Find where the given text appears and provide that cell's center as (x, y) coordinate. 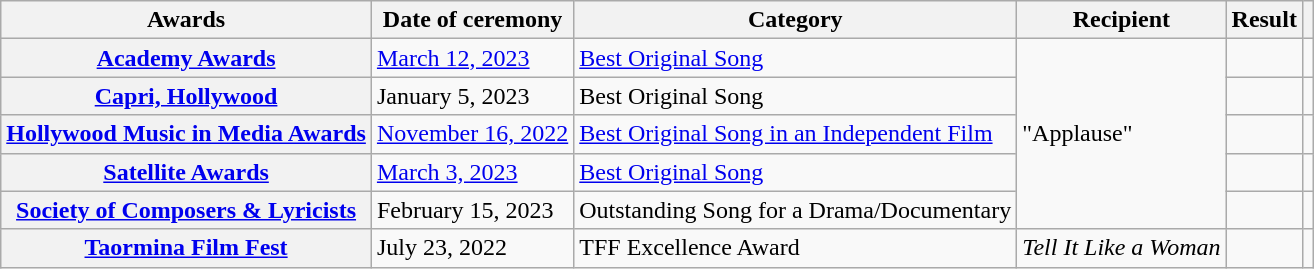
July 23, 2022 (472, 248)
February 15, 2023 (472, 210)
Date of ceremony (472, 20)
Tell It Like a Woman (1122, 248)
Recipient (1122, 20)
Awards (186, 20)
TFF Excellence Award (796, 248)
November 16, 2022 (472, 134)
Category (796, 20)
Hollywood Music in Media Awards (186, 134)
Society of Composers & Lyricists (186, 210)
Academy Awards (186, 58)
March 3, 2023 (472, 172)
Satellite Awards (186, 172)
January 5, 2023 (472, 96)
Taormina Film Fest (186, 248)
Best Original Song in an Independent Film (796, 134)
Result (1264, 20)
Capri, Hollywood (186, 96)
Outstanding Song for a Drama/Documentary (796, 210)
"Applause" (1122, 134)
March 12, 2023 (472, 58)
